Capture the cell that displays the provided text and extract its [x, y] central coordinate. 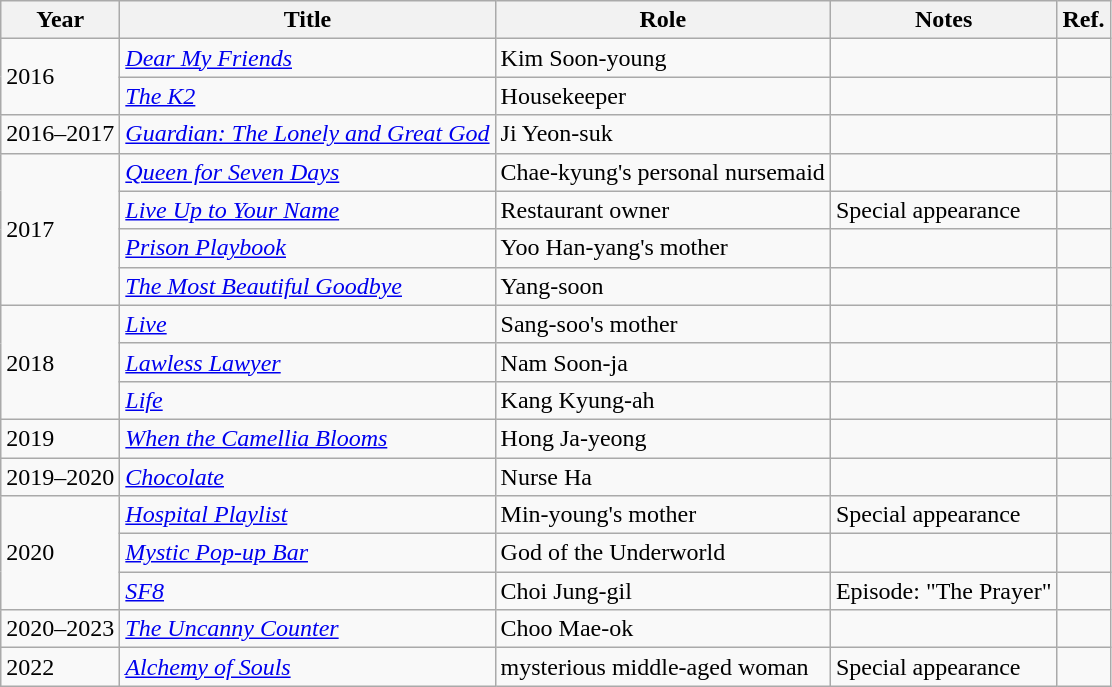
Nam Soon-ja [662, 362]
2018 [60, 362]
Dear My Friends [308, 58]
Chae-kyung's personal nursemaid [662, 172]
Yoo Han-yang's mother [662, 248]
Life [308, 400]
mysterious middle-aged woman [662, 667]
2017 [60, 229]
2016–2017 [60, 134]
Live Up to Your Name [308, 210]
Live [308, 324]
Ji Yeon-suk [662, 134]
2020–2023 [60, 629]
God of the Underworld [662, 553]
Choo Mae-ok [662, 629]
Min-young's mother [662, 515]
Guardian: The Lonely and Great God [308, 134]
2022 [60, 667]
Prison Playbook [308, 248]
Title [308, 20]
Role [662, 20]
Queen for Seven Days [308, 172]
When the Camellia Blooms [308, 438]
Notes [944, 20]
Yang-soon [662, 286]
Year [60, 20]
The Uncanny Counter [308, 629]
Chocolate [308, 477]
Kim Soon-young [662, 58]
Sang-soo's mother [662, 324]
2019 [60, 438]
2019–2020 [60, 477]
Lawless Lawyer [308, 362]
SF8 [308, 591]
Alchemy of Souls [308, 667]
2020 [60, 553]
Mystic Pop-up Bar [308, 553]
Restaurant owner [662, 210]
Housekeeper [662, 96]
Choi Jung-gil [662, 591]
The Most Beautiful Goodbye [308, 286]
Hong Ja-yeong [662, 438]
The K2 [308, 96]
Ref. [1084, 20]
Nurse Ha [662, 477]
Episode: "The Prayer" [944, 591]
2016 [60, 77]
Kang Kyung-ah [662, 400]
Hospital Playlist [308, 515]
